Output the (x, y) coordinate of the center of the cell containing the given text.  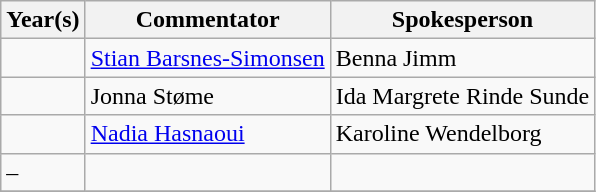
Year(s) (43, 20)
– (43, 172)
Karoline Wendelborg (462, 134)
Stian Barsnes-Simonsen (208, 58)
Spokesperson (462, 20)
Commentator (208, 20)
Benna Jimm (462, 58)
Ida Margrete Rinde Sunde (462, 96)
Jonna Støme (208, 96)
Nadia Hasnaoui (208, 134)
